Find where the given text appears and provide that cell's center as [x, y] coordinate. 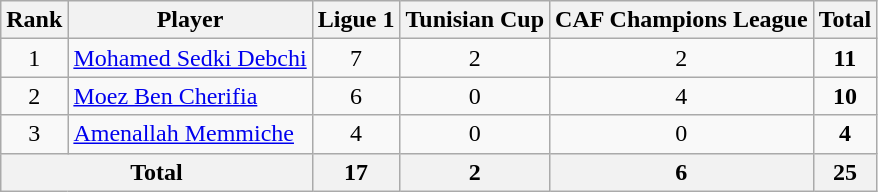
Moez Ben Cherifia [190, 96]
Mohamed Sedki Debchi [190, 58]
Amenallah Memmiche [190, 134]
Player [190, 20]
11 [845, 58]
10 [845, 96]
7 [356, 58]
Ligue 1 [356, 20]
1 [34, 58]
Rank [34, 20]
3 [34, 134]
17 [356, 172]
CAF Champions League [682, 20]
25 [845, 172]
Tunisian Cup [475, 20]
